From the cell containing the given text, extract its center point as (x, y) coordinate. 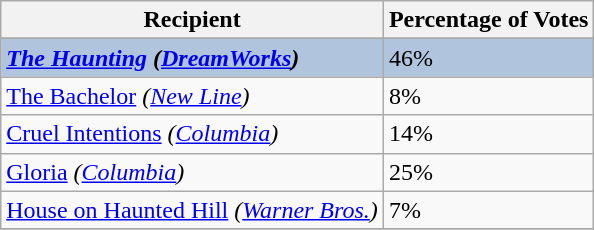
Percentage of Votes (488, 20)
25% (488, 172)
Cruel Intentions (Columbia) (192, 134)
8% (488, 96)
46% (488, 58)
Recipient (192, 20)
7% (488, 210)
14% (488, 134)
Gloria (Columbia) (192, 172)
The Bachelor (New Line) (192, 96)
House on Haunted Hill (Warner Bros.) (192, 210)
The Haunting (DreamWorks) (192, 58)
